Locate the cell with the specified text and output its [x, y] center coordinate. 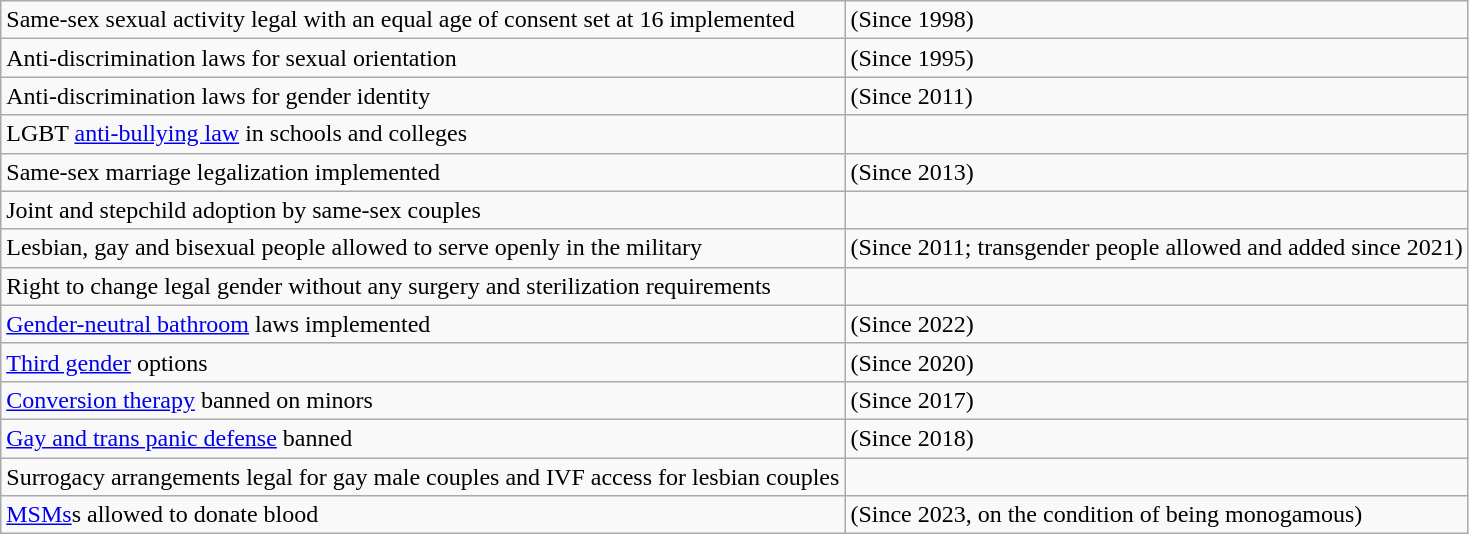
Gender-neutral bathroom laws implemented [423, 324]
(Since 2023, on the condition of being monogamous) [1156, 515]
Same-sex sexual activity legal with an equal age of consent set at 16 implemented [423, 20]
(Since 2022) [1156, 324]
(Since 2018) [1156, 438]
LGBT anti-bullying law in schools and colleges [423, 134]
(Since 2013) [1156, 172]
Anti-discrimination laws for sexual orientation [423, 58]
Joint and stepchild adoption by same-sex couples [423, 210]
(Since 2011) [1156, 96]
(Since 2011; transgender people allowed and added since 2021) [1156, 248]
Same-sex marriage legalization implemented [423, 172]
Conversion therapy banned on minors [423, 400]
(Since 1998) [1156, 20]
Surrogacy arrangements legal for gay male couples and IVF access for lesbian couples [423, 477]
(Since 1995) [1156, 58]
Lesbian, gay and bisexual people allowed to serve openly in the military [423, 248]
Right to change legal gender without any surgery and sterilization requirements [423, 286]
MSMss allowed to donate blood [423, 515]
Gay and trans panic defense banned [423, 438]
(Since 2020) [1156, 362]
Third gender options [423, 362]
Anti-discrimination laws for gender identity [423, 96]
(Since 2017) [1156, 400]
